For the text-containing cell, return its midpoint in (x, y) coordinate format. 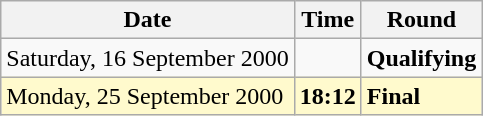
Qualifying (421, 58)
Final (421, 96)
18:12 (328, 96)
Saturday, 16 September 2000 (148, 58)
Time (328, 20)
Round (421, 20)
Monday, 25 September 2000 (148, 96)
Date (148, 20)
